Return [X, Y] of the center of cell containing provided text 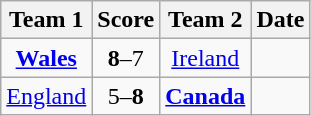
Ireland [206, 58]
Canada [206, 96]
5–8 [126, 96]
Date [280, 20]
8–7 [126, 58]
Wales [46, 58]
Team 1 [46, 20]
England [46, 96]
Score [126, 20]
Team 2 [206, 20]
